Find where the given text appears and provide that cell's center as [x, y] coordinate. 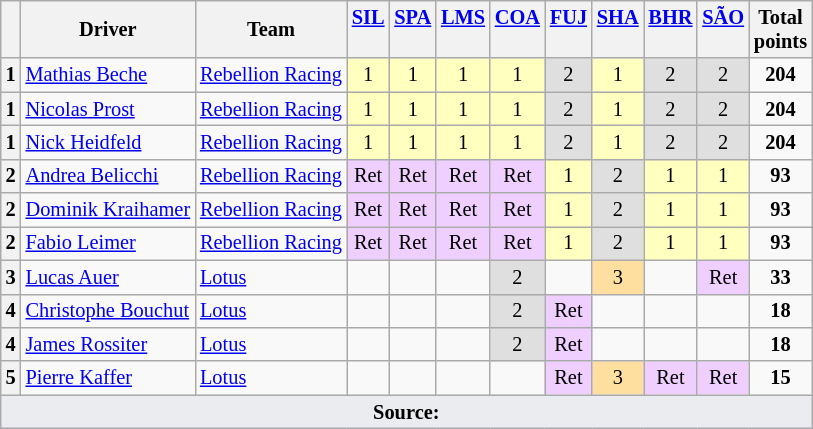
Driver [108, 29]
Team [271, 29]
Christophe Bouchut [108, 311]
SÃO [723, 29]
Totalpoints [780, 29]
SPA [412, 29]
COA [518, 29]
SIL [368, 29]
Fabio Leimer [108, 243]
Nicolas Prost [108, 109]
15 [780, 378]
Mathias Beche [108, 75]
Dominik Kraihamer [108, 210]
LMS [463, 29]
James Rossiter [108, 344]
Lucas Auer [108, 277]
33 [780, 277]
Andrea Belicchi [108, 176]
Source: [406, 412]
Nick Heidfeld [108, 142]
BHR [671, 29]
Pierre Kaffer [108, 378]
SHA [618, 29]
5 [11, 378]
FUJ [568, 29]
